Scan for the cell matching the given text and deliver its (X, Y) coordinate at center. 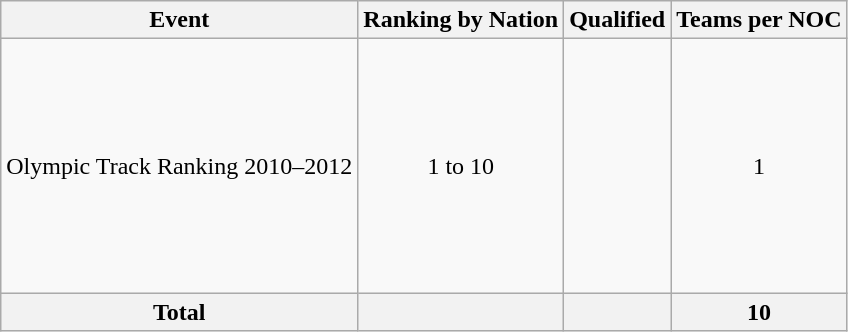
Ranking by Nation (461, 20)
1 to 10 (461, 166)
1 (759, 166)
Teams per NOC (759, 20)
10 (759, 312)
Total (180, 312)
Qualified (618, 20)
Olympic Track Ranking 2010–2012 (180, 166)
Event (180, 20)
